Determine the [X, Y] coordinate at the center of the cell enclosing the given text.  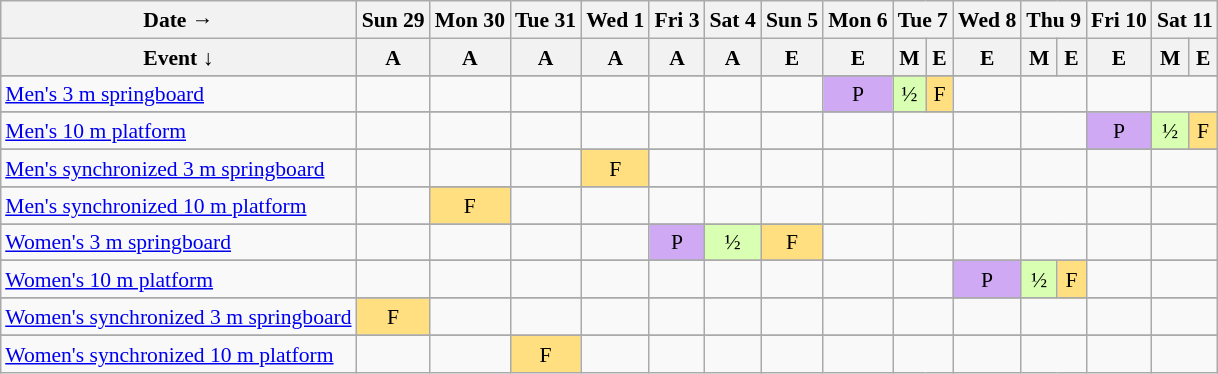
Wed 8 [987, 20]
Men's synchronized 3 m springboard [178, 168]
Fri 3 [676, 20]
Sat 11 [1185, 20]
Men's synchronized 10 m platform [178, 204]
Tue 7 [923, 20]
Tue 31 [546, 20]
Mon 30 [470, 20]
Mon 6 [858, 20]
Women's 3 m springboard [178, 242]
Sun 5 [792, 20]
Women's synchronized 3 m springboard [178, 316]
Date → [178, 20]
Men's 10 m platform [178, 130]
Men's 3 m springboard [178, 94]
Thu 9 [1054, 20]
Wed 1 [615, 20]
Women's synchronized 10 m platform [178, 354]
Event ↓ [178, 56]
Fri 10 [1119, 20]
Sun 29 [394, 20]
Sat 4 [733, 20]
Women's 10 m platform [178, 280]
